Locate the cell with the specified text and output its (X, Y) center coordinate. 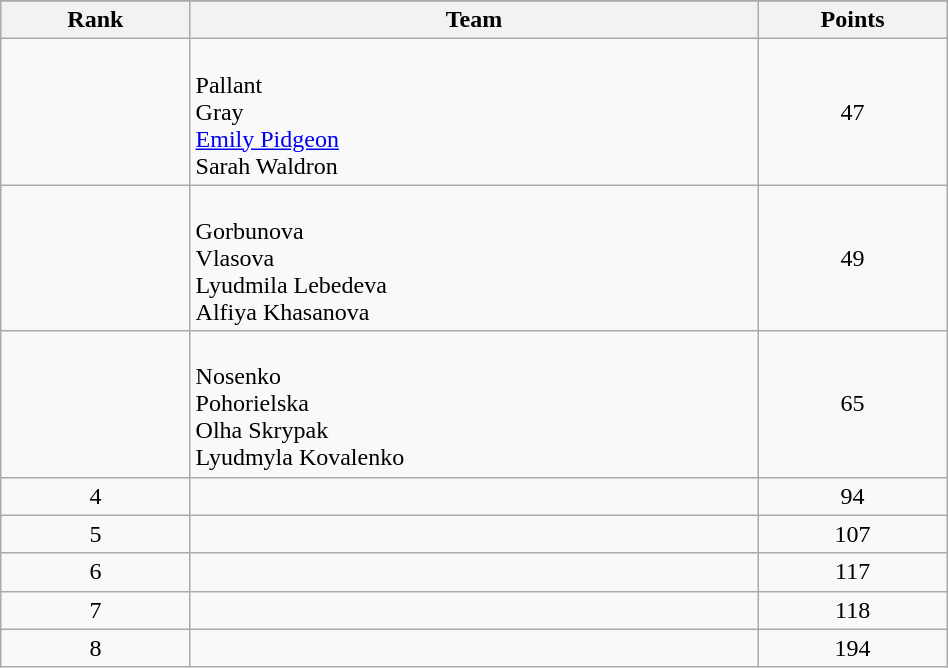
8 (96, 648)
107 (852, 534)
65 (852, 404)
47 (852, 112)
5 (96, 534)
7 (96, 610)
Points (852, 20)
118 (852, 610)
PallantGrayEmily PidgeonSarah Waldron (474, 112)
Team (474, 20)
Rank (96, 20)
4 (96, 496)
GorbunovaVlasovaLyudmila LebedevaAlfiya Khasanova (474, 258)
117 (852, 572)
194 (852, 648)
6 (96, 572)
94 (852, 496)
NosenkoPohorielskaOlha SkrypakLyudmyla Kovalenko (474, 404)
49 (852, 258)
